For the text-containing cell, return its midpoint in (X, Y) coordinate format. 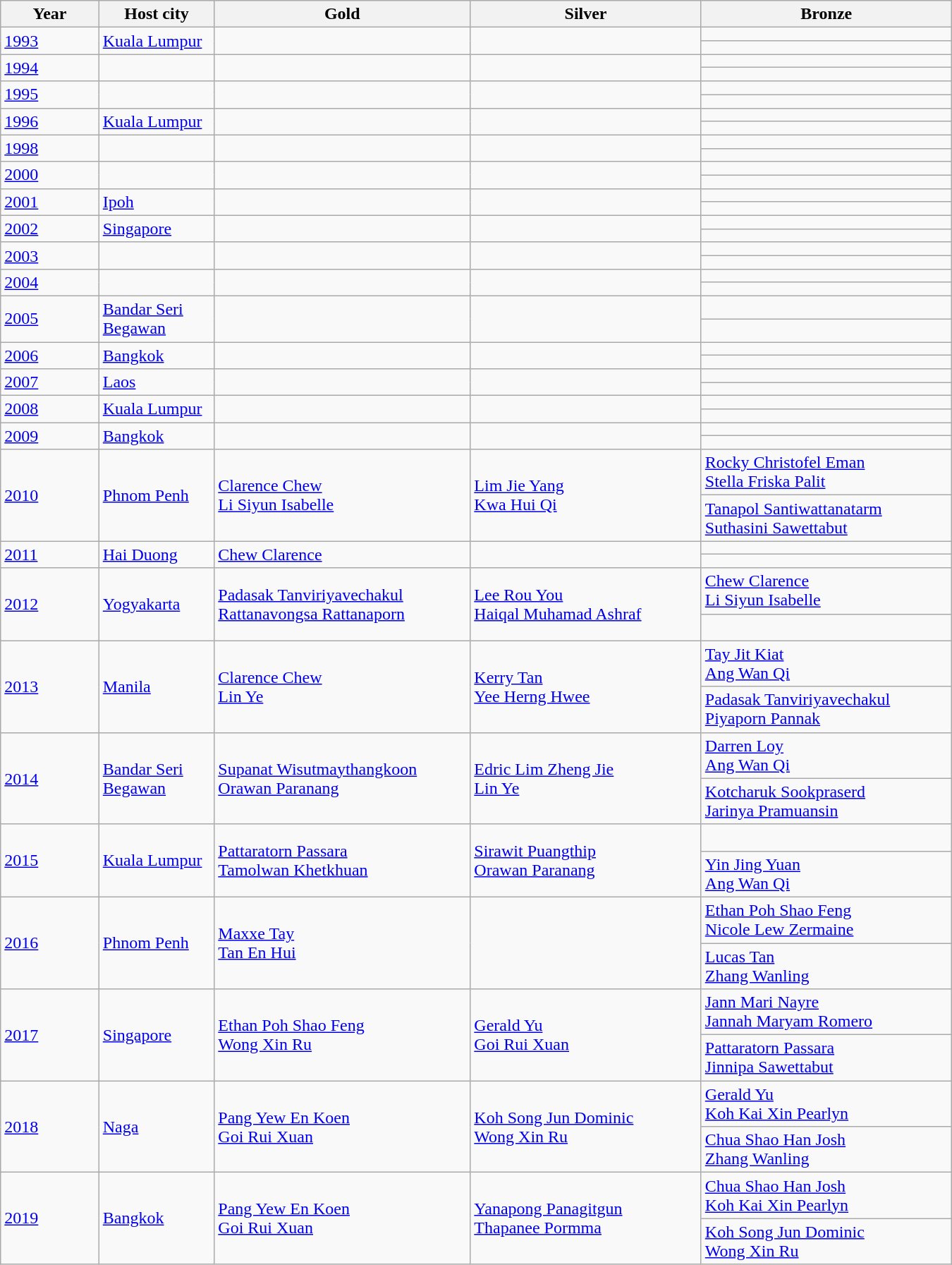
Tay Jit Kiat Ang Wan Qi (826, 663)
Edric Lim Zheng Jie Lin Ye (585, 778)
Pattaratorn Passara Tamolwan Khetkhuan (343, 861)
2004 (50, 282)
Yanapong Panagitgun Thapanee Pormma (585, 1218)
Clarence Chew Lin Ye (343, 686)
Tanapol Santiwattanatarm Suthasini Sawettabut (826, 518)
Ipoh (157, 202)
2008 (50, 409)
2002 (50, 229)
Rocky Christofel Eman Stella Friska Palit (826, 473)
Naga (157, 1127)
2015 (50, 861)
Padasak Tanviriyavechakul Piyaporn Pannak (826, 710)
Lee Rou YouHaiqal Muhamad Ashraf (585, 604)
2012 (50, 604)
Clarence Chew Li Siyun Isabelle (343, 495)
Kerry Tan Yee Herng Hwee (585, 686)
2006 (50, 355)
1995 (50, 95)
Host city (157, 14)
Manila (157, 686)
2005 (50, 319)
Darren Loy Ang Wan Qi (826, 755)
Chew Clarence (343, 555)
2001 (50, 202)
Year (50, 14)
2013 (50, 686)
Bronze (826, 14)
1998 (50, 148)
Ethan Poh Shao Feng Wong Xin Ru (343, 1035)
1993 (50, 41)
Supanat Wisutmaythangkoon Orawan Paranang (343, 778)
Padasak TanviriyavechakulRattanavongsa Rattanaporn (343, 604)
Lucas Tan Zhang Wanling (826, 965)
Yin Jing Yuan Ang Wan Qi (826, 873)
Jann Mari Nayre Jannah Maryam Romero (826, 1012)
2010 (50, 495)
Kotcharuk Sookpraserd Jarinya Pramuansin (826, 801)
Sirawit Puangthip Orawan Paranang (585, 861)
Yogyakarta (157, 604)
Pattaratorn Passara Jinnipa Sawettabut (826, 1058)
2016 (50, 943)
2003 (50, 255)
2014 (50, 778)
Hai Duong (157, 555)
Ethan Poh Shao Feng Nicole Lew Zermaine (826, 920)
2017 (50, 1035)
Lim Jie Yang Kwa Hui Qi (585, 495)
2011 (50, 555)
Silver (585, 14)
2007 (50, 382)
1994 (50, 68)
1996 (50, 121)
Chua Shao Han Josh Koh Kai Xin Pearlyn (826, 1195)
Chew Clarence Li Siyun Isabelle (826, 591)
2009 (50, 436)
2000 (50, 175)
Laos (157, 382)
Gold (343, 14)
2019 (50, 1218)
2018 (50, 1127)
Chua Shao Han Josh Zhang Wanling (826, 1150)
Gerald Yu Koh Kai Xin Pearlyn (826, 1103)
Gerald Yu Goi Rui Xuan (585, 1035)
Maxxe Tay Tan En Hui (343, 943)
